Pinpoint the cell where the given text exists, returning its (x, y) midpoint coordinate. 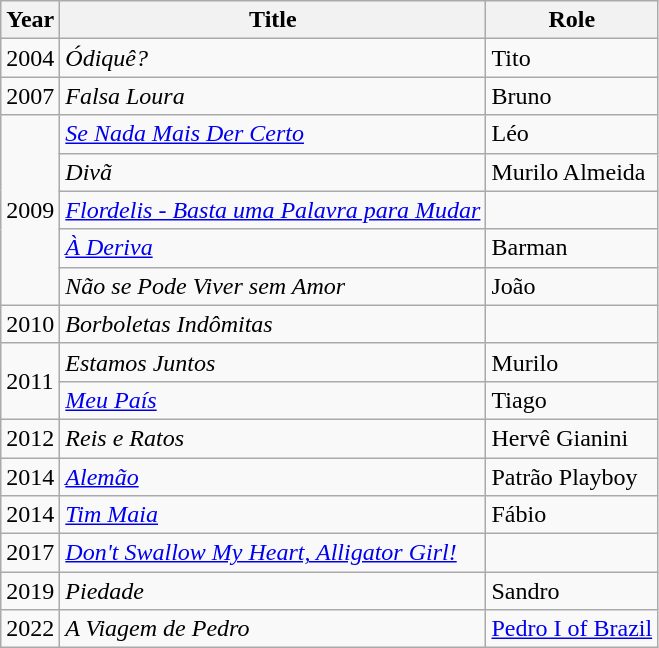
À Deriva (273, 248)
Patrão Playboy (572, 477)
Fábio (572, 515)
2017 (30, 553)
Don't Swallow My Heart, Alligator Girl! (273, 553)
2007 (30, 96)
2019 (30, 591)
Role (572, 20)
2022 (30, 629)
2010 (30, 324)
Hervê Gianini (572, 438)
Tiago (572, 400)
Ódiquê? (273, 58)
Meu País (273, 400)
Title (273, 20)
Tim Maia (273, 515)
Flordelis - Basta uma Palavra para Mudar (273, 210)
Year (30, 20)
Falsa Loura (273, 96)
A Viagem de Pedro (273, 629)
Estamos Juntos (273, 362)
Bruno (572, 96)
Piedade (273, 591)
Pedro I of Brazil (572, 629)
2009 (30, 210)
Murilo Almeida (572, 172)
2004 (30, 58)
Léo (572, 134)
Tito (572, 58)
Borboletas Indômitas (273, 324)
João (572, 286)
Se Nada Mais Der Certo (273, 134)
Divã (273, 172)
Reis e Ratos (273, 438)
Murilo (572, 362)
Alemão (273, 477)
Barman (572, 248)
2012 (30, 438)
2011 (30, 381)
Sandro (572, 591)
Não se Pode Viver sem Amor (273, 286)
